Determine the [X, Y] coordinate at the center of the cell enclosing the given text.  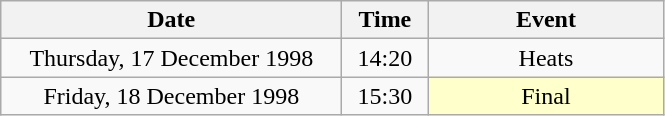
Heats [546, 58]
14:20 [385, 58]
Final [546, 96]
Event [546, 20]
15:30 [385, 96]
Thursday, 17 December 1998 [172, 58]
Time [385, 20]
Date [172, 20]
Friday, 18 December 1998 [172, 96]
